Identify which cell holds the provided text, then report its [X, Y] central coordinate. 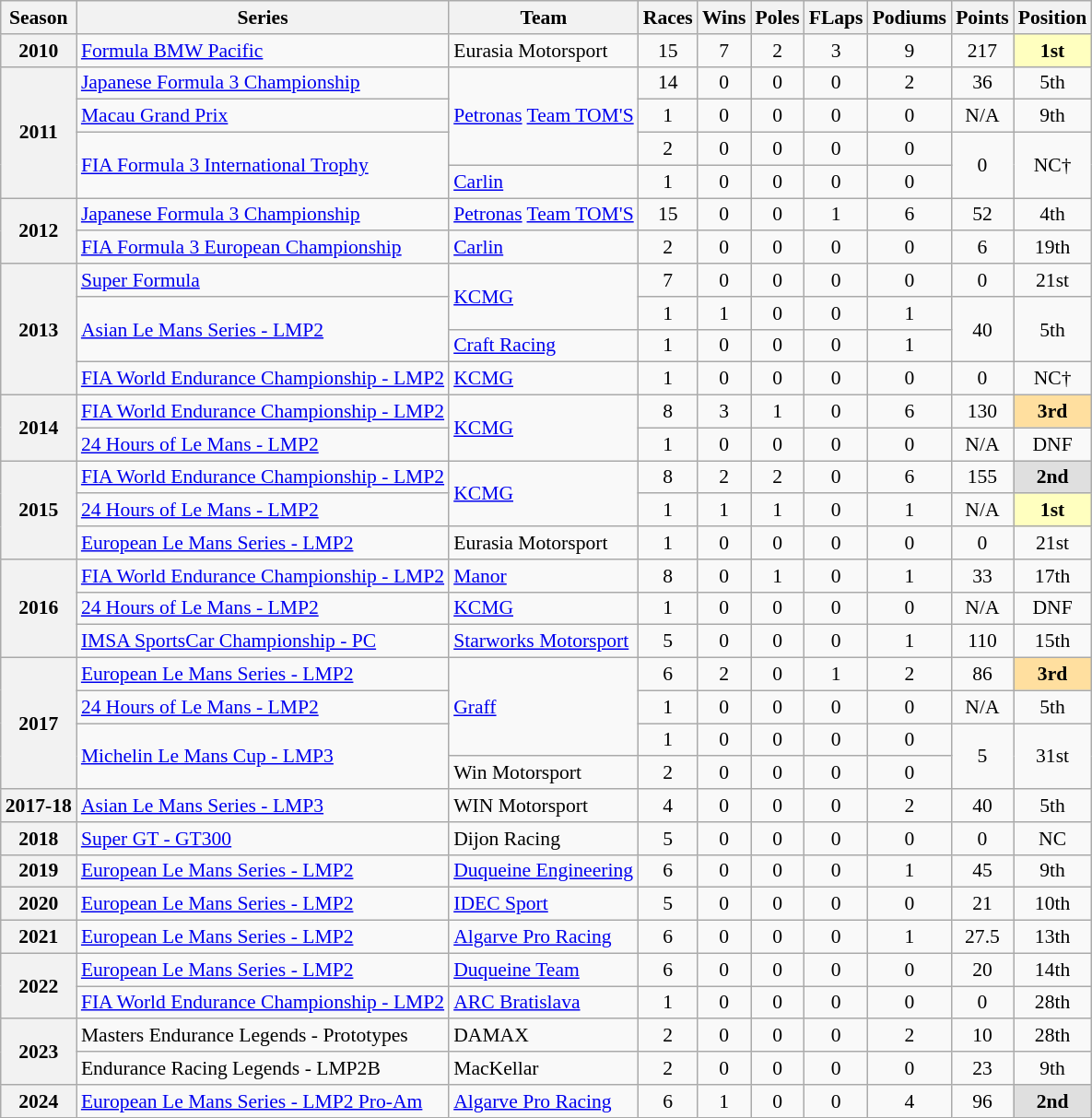
9 [910, 51]
Masters Endurance Legends - Prototypes [263, 1036]
31st [1052, 756]
Super Formula [263, 280]
WIN Motorsport [544, 806]
52 [982, 215]
2023 [39, 1053]
Poles [778, 18]
36 [982, 83]
Team [544, 18]
Dijon Racing [544, 839]
Asian Le Mans Series - LMP3 [263, 806]
Graff [544, 708]
96 [982, 1101]
2022 [39, 986]
Win Motorsport [544, 773]
2011 [39, 132]
IMSA SportsCar Championship - PC [263, 641]
155 [982, 477]
DAMAX [544, 1036]
45 [982, 871]
110 [982, 641]
ARC Bratislava [544, 1003]
15th [1052, 641]
Duqueine Team [544, 970]
IDEC Sport [544, 904]
2024 [39, 1101]
Season [39, 18]
13th [1052, 937]
Series [263, 18]
86 [982, 675]
Craft Racing [544, 346]
European Le Mans Series - LMP2 Pro-Am [263, 1101]
Starworks Motorsport [544, 641]
2017 [39, 724]
2010 [39, 51]
Points [982, 18]
4th [1052, 215]
2015 [39, 511]
33 [982, 576]
10th [1052, 904]
2019 [39, 871]
Podiums [910, 18]
FIA Formula 3 International Trophy [263, 166]
Endurance Racing Legends - LMP2B [263, 1068]
Michelin Le Mans Cup - LMP3 [263, 756]
19th [1052, 248]
130 [982, 412]
Formula BMW Pacific [263, 51]
Super GT - GT300 [263, 839]
2020 [39, 904]
Races [668, 18]
NC [1052, 839]
2021 [39, 937]
MacKellar [544, 1068]
Duqueine Engineering [544, 871]
17th [1052, 576]
217 [982, 51]
20 [982, 970]
2014 [39, 428]
Wins [724, 18]
2012 [39, 230]
Macau Grand Prix [263, 116]
2018 [39, 839]
27.5 [982, 937]
23 [982, 1068]
2016 [39, 608]
2013 [39, 329]
Asian Le Mans Series - LMP2 [263, 330]
FIA Formula 3 European Championship [263, 248]
Position [1052, 18]
21 [982, 904]
2017-18 [39, 806]
FLaps [837, 18]
Manor [544, 576]
14th [1052, 970]
10 [982, 1036]
14 [668, 83]
